Search for the cell housing the specified text and yield its (X, Y) center coordinate. 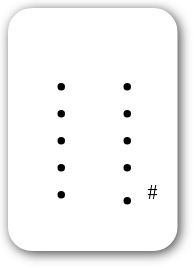
# (122, 130)
